Locate the cell with the specified text and output its (X, Y) center coordinate. 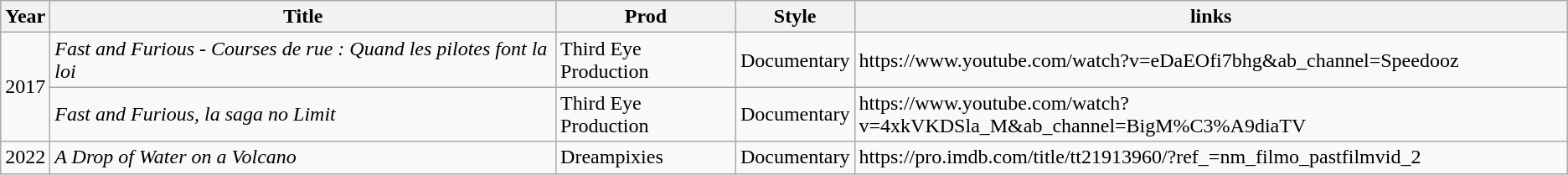
Style (795, 17)
Prod (647, 17)
Dreampixies (647, 157)
Year (25, 17)
Fast and Furious - Courses de rue : Quand les pilotes font la loi (303, 60)
links (1211, 17)
2017 (25, 87)
https://www.youtube.com/watch?v=eDaEOfi7bhg&ab_channel=Speedooz (1211, 60)
Title (303, 17)
Fast and Furious, la saga no Limit (303, 114)
https://pro.imdb.com/title/tt21913960/?ref_=nm_filmo_pastfilmvid_2 (1211, 157)
2022 (25, 157)
A Drop of Water on a Volcano (303, 157)
https://www.youtube.com/watch?v=4xkVKDSla_M&ab_channel=BigM%C3%A9diaTV (1211, 114)
